Return the (x, y) coordinate for the center point of the cell that contains the specified text.  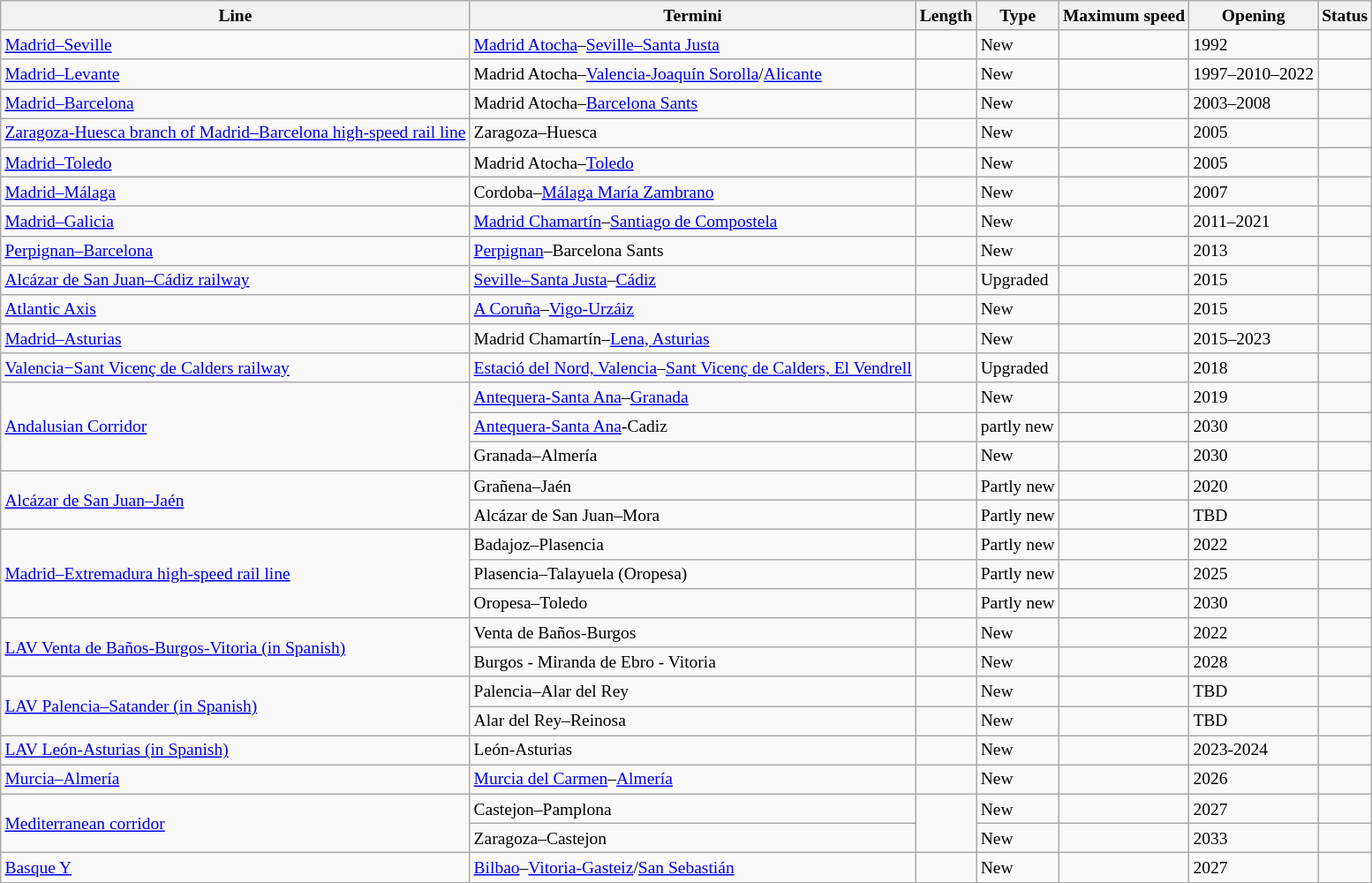
Atlantic Axis (235, 309)
2003–2008 (1254, 104)
Madrid Atocha–Seville–Santa Justa (692, 44)
Zaragoza–Castejon (692, 839)
2033 (1254, 839)
Palencia–Alar del Rey (692, 691)
Murcia del Carmen–Almería (692, 779)
2025 (1254, 574)
Maximum speed (1123, 16)
Antequera-Santa Ana–Granada (692, 397)
Alcázar de San Juan–Cádiz railway (235, 279)
Alcázar de San Juan–Jaén (235, 500)
León-Asturias (692, 751)
Perpignan–Barcelona (235, 251)
2007 (1254, 191)
Oropesa–Toledo (692, 602)
Madrid Atocha–Valencia-Joaquín Sorolla/Alicante (692, 74)
partly new (1017, 427)
Andalusian Corridor (235, 426)
Venta de Baños-Burgos (692, 632)
Madrid–Seville (235, 44)
2026 (1254, 779)
Line (235, 16)
Zaragoza-Huesca branch of Madrid–Barcelona high-speed rail line (235, 132)
Termini (692, 16)
Madrid–Toledo (235, 162)
2015–2023 (1254, 339)
LAV Palencia–Satander (in Spanish) (235, 706)
LAV Venta de Baños-Burgos-Vitoria (in Spanish) (235, 648)
Madrid–Barcelona (235, 104)
LAV León-Asturias (in Spanish) (235, 751)
1992 (1254, 44)
Alcázar de San Juan–Mora (692, 516)
Valencia−Sant Vicenç de Calders railway (235, 367)
Madrid Chamartín–Lena, Asturias (692, 339)
1997–2010–2022 (1254, 74)
Madrid–Málaga (235, 191)
Madrid–Extremadura high-speed rail line (235, 574)
Estació del Nord, Valencia–Sant Vicenç de Calders, El Vendrell (692, 367)
Madrid Chamartín–Santiago de Compostela (692, 221)
Castejon–Pamplona (692, 809)
Bilbao–Vitoria-Gasteiz/San Sebastián (692, 867)
Madrid–Galicia (235, 221)
Perpignan–Barcelona Sants (692, 251)
A Coruña–Vigo-Urzáiz (692, 309)
Antequera-Santa Ana-Cadiz (692, 427)
Alar del Rey–Reinosa (692, 721)
Plasencia–Talayuela (Oropesa) (692, 574)
Badajoz–Plasencia (692, 544)
2023-2024 (1254, 751)
Opening (1254, 16)
Length (946, 16)
Seville–Santa Justa–Cádiz (692, 279)
Madrid Atocha–Barcelona Sants (692, 104)
Basque Y (235, 867)
Status (1346, 16)
Cordoba–Málaga María Zambrano (692, 191)
2028 (1254, 662)
Burgos - Miranda de Ebro - Vitoria (692, 662)
Madrid–Levante (235, 74)
2013 (1254, 251)
Zaragoza–Huesca (692, 132)
2011–2021 (1254, 221)
Murcia–Almería (235, 779)
Madrid Atocha–Toledo (692, 162)
2020 (1254, 486)
Madrid–Asturias (235, 339)
Mediterranean corridor (235, 823)
Granada–Almería (692, 456)
2019 (1254, 397)
Grañena–Jaén (692, 486)
Type (1017, 16)
2018 (1254, 367)
